Search for the cell housing the specified text and yield its (X, Y) center coordinate. 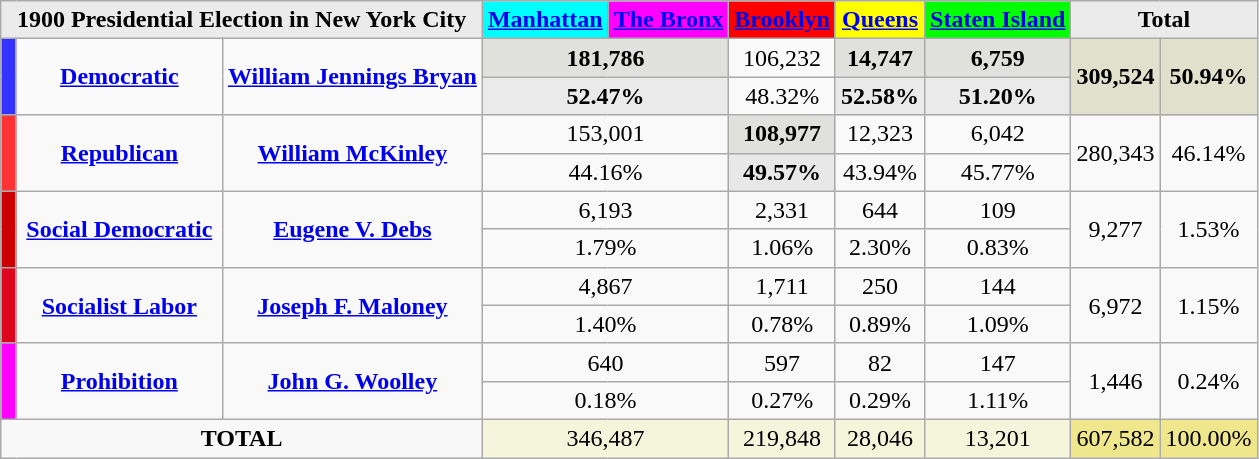
1.06% (782, 248)
1.11% (998, 400)
51.20% (998, 96)
280,343 (1116, 153)
Staten Island (998, 20)
346,487 (605, 438)
William McKinley (352, 153)
100.00% (1208, 438)
597 (782, 362)
44.16% (605, 172)
6,193 (605, 210)
Republican (119, 153)
50.94% (1208, 77)
48.32% (782, 96)
Democratic (119, 77)
250 (880, 286)
309,524 (1116, 77)
9,277 (1116, 229)
6,042 (998, 134)
1.40% (605, 324)
4,867 (605, 286)
12,323 (880, 134)
52.58% (880, 96)
0.78% (782, 324)
49.57% (782, 172)
Joseph F. Maloney (352, 305)
1.53% (1208, 229)
0.83% (998, 248)
2,331 (782, 210)
181,786 (605, 58)
52.47% (605, 96)
106,232 (782, 58)
147 (998, 362)
The Bronx (668, 20)
43.94% (880, 172)
109 (998, 210)
Brooklyn (782, 20)
Social Democratic (119, 229)
Total (1164, 20)
1.09% (998, 324)
1.15% (1208, 305)
Eugene V. Debs (352, 229)
John G. Woolley (352, 381)
46.14% (1208, 153)
14,747 (880, 58)
Manhattan (545, 20)
Socialist Labor (119, 305)
Prohibition (119, 381)
45.77% (998, 172)
0.29% (880, 400)
640 (605, 362)
153,001 (605, 134)
144 (998, 286)
219,848 (782, 438)
1,446 (1116, 381)
Queens (880, 20)
1,711 (782, 286)
644 (880, 210)
607,582 (1116, 438)
0.89% (880, 324)
6,972 (1116, 305)
82 (880, 362)
0.24% (1208, 381)
TOTAL (242, 438)
1.79% (605, 248)
2.30% (880, 248)
0.18% (605, 400)
William Jennings Bryan (352, 77)
108,977 (782, 134)
1900 Presidential Election in New York City (242, 20)
13,201 (998, 438)
0.27% (782, 400)
6,759 (998, 58)
28,046 (880, 438)
